Scan for the cell matching the given text and deliver its [x, y] coordinate at center. 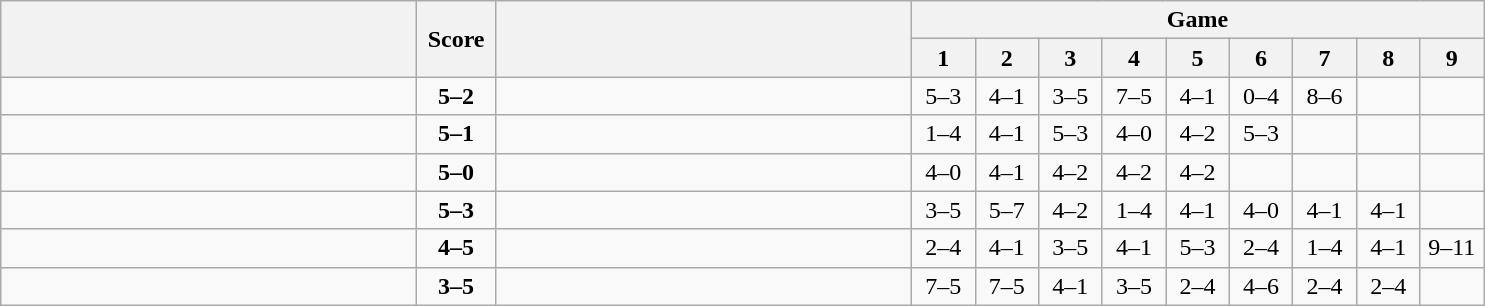
8 [1388, 58]
4–5 [456, 248]
9 [1452, 58]
5 [1198, 58]
4–6 [1261, 286]
Score [456, 39]
7 [1325, 58]
5–1 [456, 134]
2 [1007, 58]
5–7 [1007, 210]
1 [943, 58]
5–0 [456, 172]
4 [1134, 58]
3 [1071, 58]
6 [1261, 58]
5–2 [456, 96]
9–11 [1452, 248]
Game [1197, 20]
8–6 [1325, 96]
0–4 [1261, 96]
